Return the [X, Y] coordinate for the center point of the cell that contains the specified text.  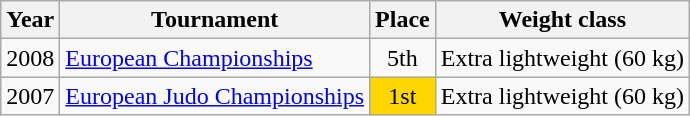
2007 [30, 96]
European Judo Championships [215, 96]
5th [403, 58]
Weight class [562, 20]
2008 [30, 58]
1st [403, 96]
Place [403, 20]
Year [30, 20]
European Championships [215, 58]
Tournament [215, 20]
